Pinpoint the cell where the given text exists, returning its (x, y) midpoint coordinate. 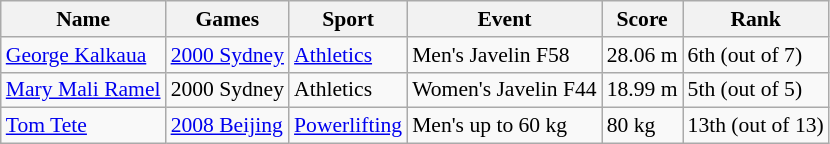
5th (out of 5) (756, 90)
Mary Mali Ramel (84, 90)
Event (504, 19)
28.06 m (642, 55)
Powerlifting (348, 126)
Men's Javelin F58 (504, 55)
Name (84, 19)
Games (228, 19)
2008 Beijing (228, 126)
Women's Javelin F44 (504, 90)
13th (out of 13) (756, 126)
Score (642, 19)
6th (out of 7) (756, 55)
Men's up to 60 kg (504, 126)
Rank (756, 19)
George Kalkaua (84, 55)
Tom Tete (84, 126)
80 kg (642, 126)
Sport (348, 19)
18.99 m (642, 90)
